From the cell containing the given text, extract its center point as (X, Y) coordinate. 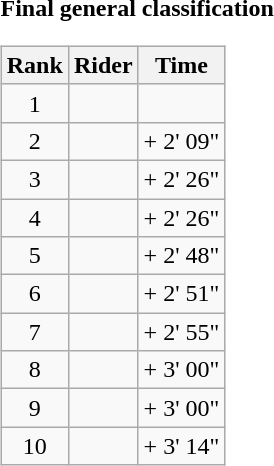
7 (34, 332)
Rider (103, 65)
+ 2' 48" (182, 256)
+ 2' 55" (182, 332)
8 (34, 370)
4 (34, 217)
Rank (34, 65)
1 (34, 103)
3 (34, 179)
+ 3' 14" (182, 446)
9 (34, 408)
2 (34, 141)
Time (182, 65)
6 (34, 294)
5 (34, 256)
+ 2' 51" (182, 294)
10 (34, 446)
+ 2' 09" (182, 141)
